Determine the (x, y) coordinate at the center of the cell enclosing the given text.  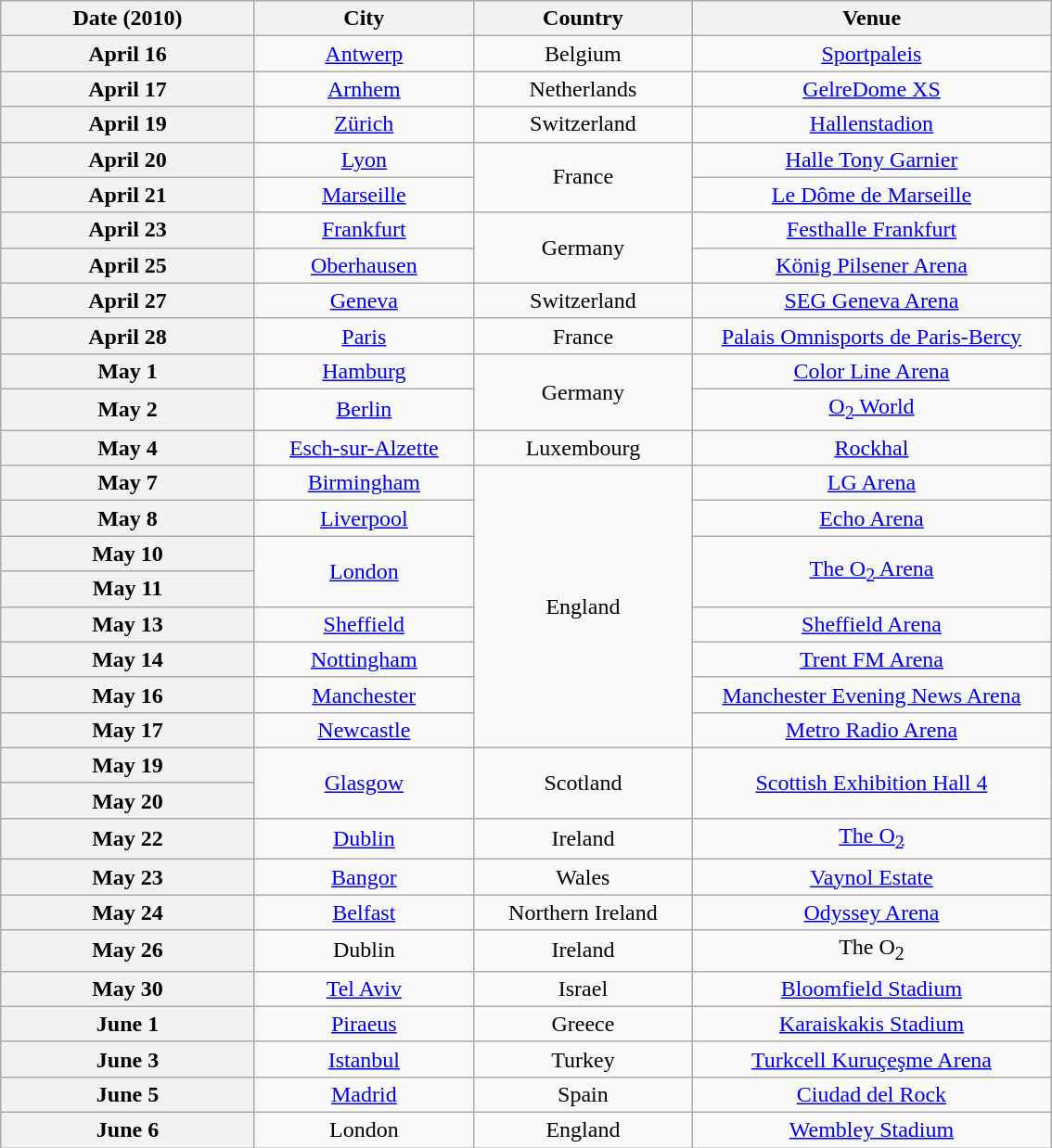
May 23 (128, 877)
Scottish Exhibition Hall 4 (871, 783)
Berlin (364, 409)
April 23 (128, 230)
May 30 (128, 989)
Sheffield Arena (871, 624)
Glasgow (364, 783)
Color Line Arena (871, 371)
City (364, 19)
Manchester (364, 695)
Festhalle Frankfurt (871, 230)
Le Dôme de Marseille (871, 195)
Turkey (583, 1059)
April 27 (128, 300)
May 2 (128, 409)
April 28 (128, 336)
April 19 (128, 124)
Lyon (364, 159)
April 21 (128, 195)
Date (2010) (128, 19)
Ciudad del Rock (871, 1094)
Palais Omnisports de Paris-Bercy (871, 336)
June 5 (128, 1094)
May 16 (128, 695)
May 17 (128, 730)
Zürich (364, 124)
Northern Ireland (583, 912)
May 20 (128, 800)
Spain (583, 1094)
Bangor (364, 877)
Newcastle (364, 730)
Nottingham (364, 659)
April 20 (128, 159)
June 3 (128, 1059)
Sheffield (364, 624)
May 4 (128, 448)
Sportpaleis (871, 54)
Trent FM Arena (871, 659)
Rockhal (871, 448)
Odyssey Arena (871, 912)
May 1 (128, 371)
Israel (583, 989)
Karaiskakis Stadium (871, 1024)
Belfast (364, 912)
Antwerp (364, 54)
Scotland (583, 783)
May 24 (128, 912)
GelreDome XS (871, 89)
April 17 (128, 89)
Halle Tony Garnier (871, 159)
Echo Arena (871, 518)
May 11 (128, 589)
Greece (583, 1024)
May 13 (128, 624)
Arnhem (364, 89)
Metro Radio Arena (871, 730)
May 7 (128, 483)
Frankfurt (364, 230)
Hamburg (364, 371)
Birmingham (364, 483)
O2 World (871, 409)
Country (583, 19)
Wales (583, 877)
König Pilsener Arena (871, 265)
Oberhausen (364, 265)
June 1 (128, 1024)
May 26 (128, 950)
April 16 (128, 54)
Hallenstadion (871, 124)
The O2 Arena (871, 571)
Vaynol Estate (871, 877)
Wembley Stadium (871, 1130)
Paris (364, 336)
Turkcell Kuruçeşme Arena (871, 1059)
Netherlands (583, 89)
May 14 (128, 659)
Esch-sur-Alzette (364, 448)
LG Arena (871, 483)
Geneva (364, 300)
Bloomfield Stadium (871, 989)
May 10 (128, 554)
Madrid (364, 1094)
May 19 (128, 765)
Manchester Evening News Arena (871, 695)
May 8 (128, 518)
Piraeus (364, 1024)
Venue (871, 19)
SEG Geneva Arena (871, 300)
Liverpool (364, 518)
April 25 (128, 265)
Tel Aviv (364, 989)
Luxembourg (583, 448)
May 22 (128, 838)
Marseille (364, 195)
Istanbul (364, 1059)
June 6 (128, 1130)
Belgium (583, 54)
